Return the (X, Y) coordinate for the center point of the cell that contains the specified text.  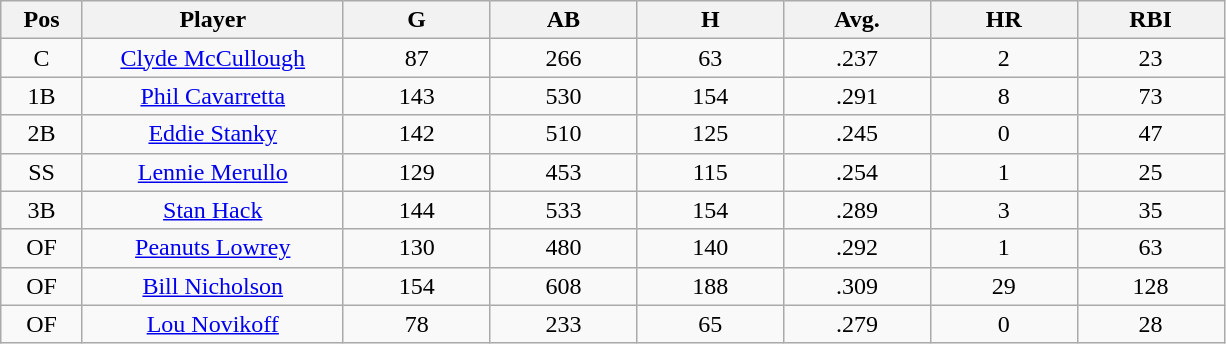
130 (416, 248)
2B (42, 134)
.289 (858, 210)
129 (416, 172)
H (710, 20)
8 (1004, 96)
128 (1150, 286)
Player (212, 20)
266 (564, 58)
73 (1150, 96)
AB (564, 20)
608 (564, 286)
Avg. (858, 20)
530 (564, 96)
Eddie Stanky (212, 134)
.237 (858, 58)
233 (564, 324)
Phil Cavarretta (212, 96)
65 (710, 324)
143 (416, 96)
188 (710, 286)
Stan Hack (212, 210)
87 (416, 58)
.291 (858, 96)
480 (564, 248)
Peanuts Lowrey (212, 248)
23 (1150, 58)
47 (1150, 134)
453 (564, 172)
510 (564, 134)
78 (416, 324)
.309 (858, 286)
115 (710, 172)
RBI (1150, 20)
Pos (42, 20)
.279 (858, 324)
25 (1150, 172)
2 (1004, 58)
Lou Novikoff (212, 324)
.292 (858, 248)
144 (416, 210)
.254 (858, 172)
28 (1150, 324)
Bill Nicholson (212, 286)
3 (1004, 210)
533 (564, 210)
C (42, 58)
125 (710, 134)
Clyde McCullough (212, 58)
140 (710, 248)
.245 (858, 134)
Lennie Merullo (212, 172)
3B (42, 210)
G (416, 20)
SS (42, 172)
29 (1004, 286)
1B (42, 96)
142 (416, 134)
HR (1004, 20)
35 (1150, 210)
